Pinpoint the cell where the given text exists, returning its (X, Y) midpoint coordinate. 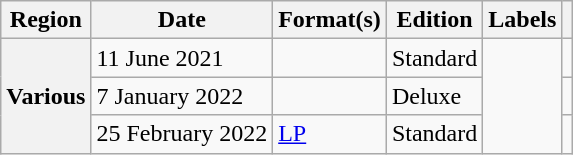
Deluxe (434, 96)
11 June 2021 (182, 58)
7 January 2022 (182, 96)
Labels (522, 20)
LP (330, 134)
Date (182, 20)
Region (46, 20)
Various (46, 96)
25 February 2022 (182, 134)
Format(s) (330, 20)
Edition (434, 20)
